For the text-containing cell, return its midpoint in [x, y] coordinate format. 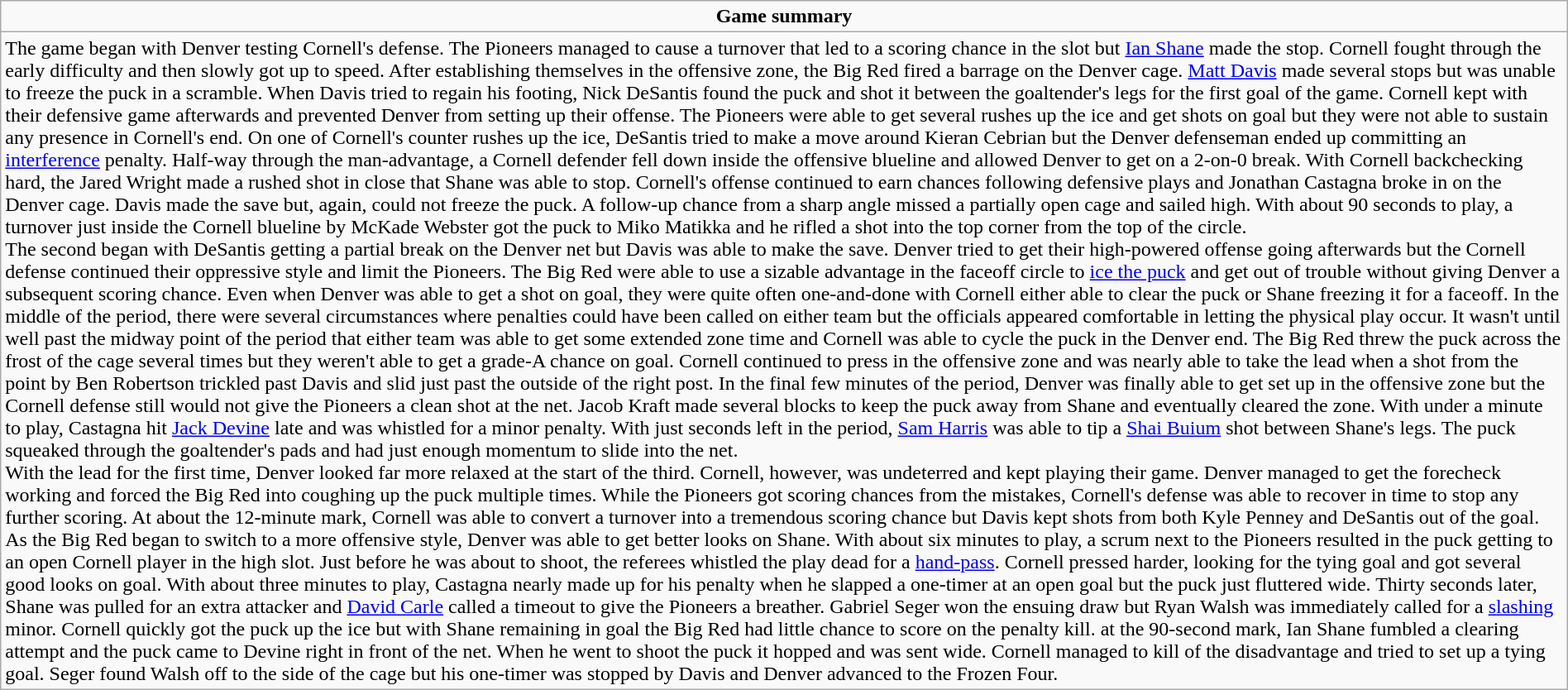
Game summary [784, 17]
